Extract the (x, y) coordinate from the center of the cell holding the provided text.  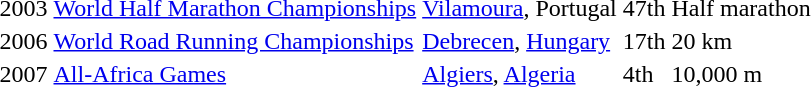
Debrecen, Hungary (520, 41)
World Road Running Championships (235, 41)
17th (644, 41)
